Return the [x, y] coordinate for the center point of the cell that contains the specified text.  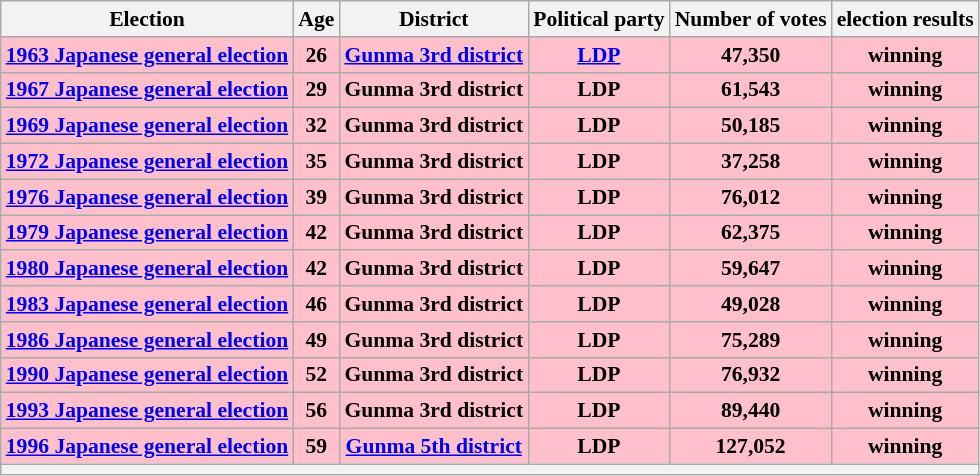
59 [316, 447]
Political party [598, 19]
Election [147, 19]
76,932 [751, 375]
32 [316, 126]
District [434, 19]
29 [316, 90]
61,543 [751, 90]
1963 Japanese general election [147, 55]
Gunma 5th district [434, 447]
35 [316, 162]
56 [316, 411]
1990 Japanese general election [147, 375]
1969 Japanese general election [147, 126]
89,440 [751, 411]
127,052 [751, 447]
49 [316, 340]
1979 Japanese general election [147, 233]
Number of votes [751, 19]
49,028 [751, 304]
election results [906, 19]
62,375 [751, 233]
Age [316, 19]
1993 Japanese general election [147, 411]
1983 Japanese general election [147, 304]
75,289 [751, 340]
46 [316, 304]
37,258 [751, 162]
1972 Japanese general election [147, 162]
59,647 [751, 269]
1996 Japanese general election [147, 447]
1976 Japanese general election [147, 197]
39 [316, 197]
26 [316, 55]
1986 Japanese general election [147, 340]
52 [316, 375]
47,350 [751, 55]
76,012 [751, 197]
1980 Japanese general election [147, 269]
1967 Japanese general election [147, 90]
50,185 [751, 126]
